Locate the cell with the specified text and output its [X, Y] center coordinate. 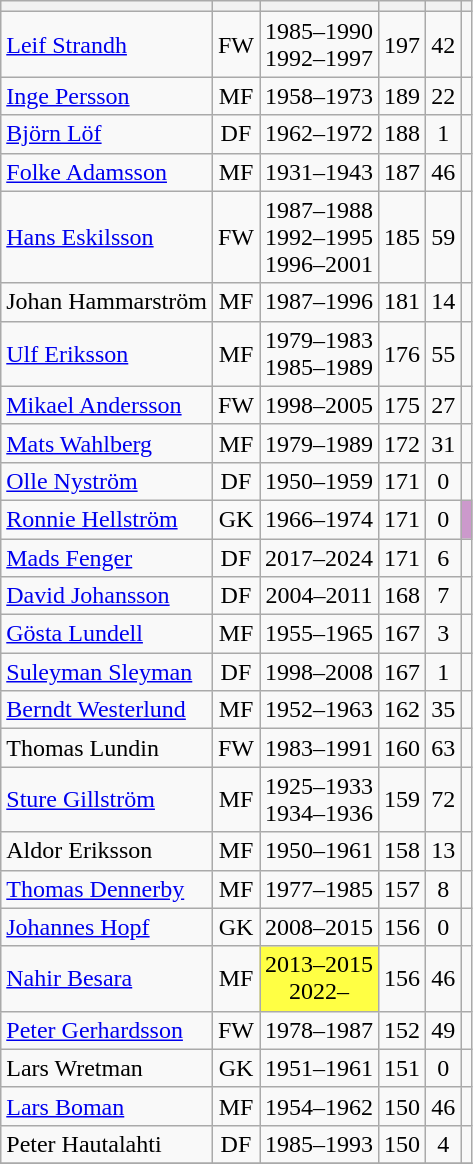
1979–19831985–1989 [320, 354]
151 [402, 1068]
1950–1959 [320, 481]
1987–1996 [320, 302]
2017–2024 [320, 557]
175 [402, 405]
1954–1962 [320, 1106]
Johan Hammarström [107, 302]
2013–20152022– [320, 978]
Johannes Hopf [107, 927]
1979–1989 [320, 443]
187 [402, 172]
1951–1961 [320, 1068]
Thomas Dennerby [107, 889]
42 [444, 44]
188 [402, 134]
1962–1972 [320, 134]
55 [444, 354]
1950–1961 [320, 851]
1977–1985 [320, 889]
4 [444, 1144]
35 [444, 710]
1955–1965 [320, 634]
185 [402, 237]
Sture Gillström [107, 800]
197 [402, 44]
172 [402, 443]
160 [402, 748]
157 [402, 889]
1925–19331934–1936 [320, 800]
Olle Nyström [107, 481]
22 [444, 96]
1998–2008 [320, 672]
Aldor Eriksson [107, 851]
Hans Eskilsson [107, 237]
Inge Persson [107, 96]
Lars Boman [107, 1106]
31 [444, 443]
1998–2005 [320, 405]
49 [444, 1030]
72 [444, 800]
Peter Gerhardsson [107, 1030]
Björn Löf [107, 134]
Ulf Eriksson [107, 354]
1958–1973 [320, 96]
Mats Wahlberg [107, 443]
Berndt Westerlund [107, 710]
152 [402, 1030]
63 [444, 748]
Mikael Andersson [107, 405]
Gösta Lundell [107, 634]
3 [444, 634]
Nahir Besara [107, 978]
1987–19881992–19951996–2001 [320, 237]
162 [402, 710]
181 [402, 302]
1978–1987 [320, 1030]
59 [444, 237]
1985–19901992–1997 [320, 44]
27 [444, 405]
176 [402, 354]
David Johansson [107, 596]
2008–2015 [320, 927]
2004–2011 [320, 596]
Leif Strandh [107, 44]
Ronnie Hellström [107, 519]
1966–1974 [320, 519]
1983–1991 [320, 748]
8 [444, 889]
Lars Wretman [107, 1068]
7 [444, 596]
1931–1943 [320, 172]
Mads Fenger [107, 557]
14 [444, 302]
1985–1993 [320, 1144]
1952–1963 [320, 710]
Thomas Lundin [107, 748]
Suleyman Sleyman [107, 672]
Folke Adamsson [107, 172]
189 [402, 96]
168 [402, 596]
13 [444, 851]
6 [444, 557]
158 [402, 851]
159 [402, 800]
Peter Hautalahti [107, 1144]
